Return the (x, y) coordinate for the center point of the cell that contains the specified text.  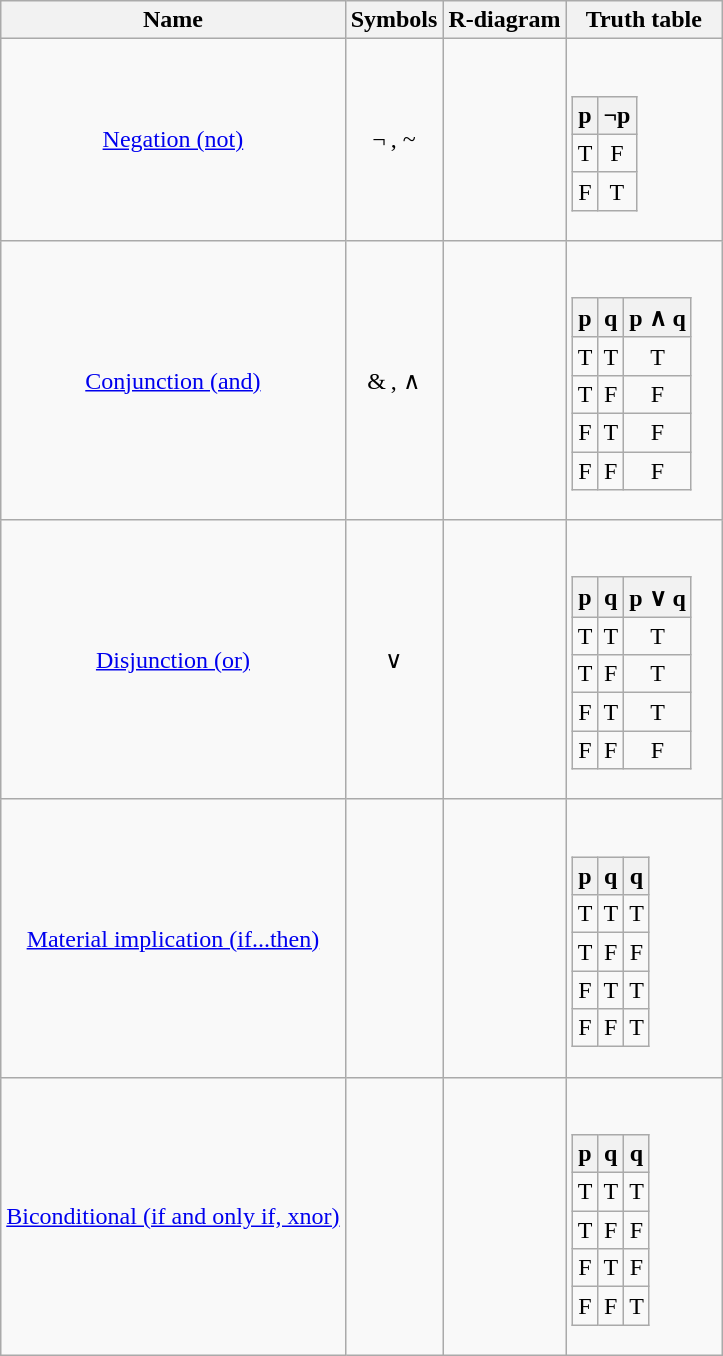
p q p ∧ q T T T T F F F T F F F F (644, 380)
p q q T T T T F F F T F F F T (644, 1216)
p ¬p T F F T (644, 140)
Name (173, 20)
Conjunction (and) (173, 380)
R-diagram (504, 20)
Negation (not) (173, 140)
& , ∧ (394, 380)
Symbols (394, 20)
¬ , ~ (394, 140)
Biconditional (if and only if, xnor) (173, 1216)
p q p ∨ q T T T T F T F T T F F F (644, 660)
Truth table (644, 20)
Disjunction (or) (173, 660)
Material implication (if...then) (173, 938)
¬p (617, 115)
p q q T T T T F F F T T F F T (644, 938)
p ∨ q (658, 597)
p ∧ q (658, 318)
∨ (394, 660)
